For the text-containing cell, return its midpoint in (x, y) coordinate format. 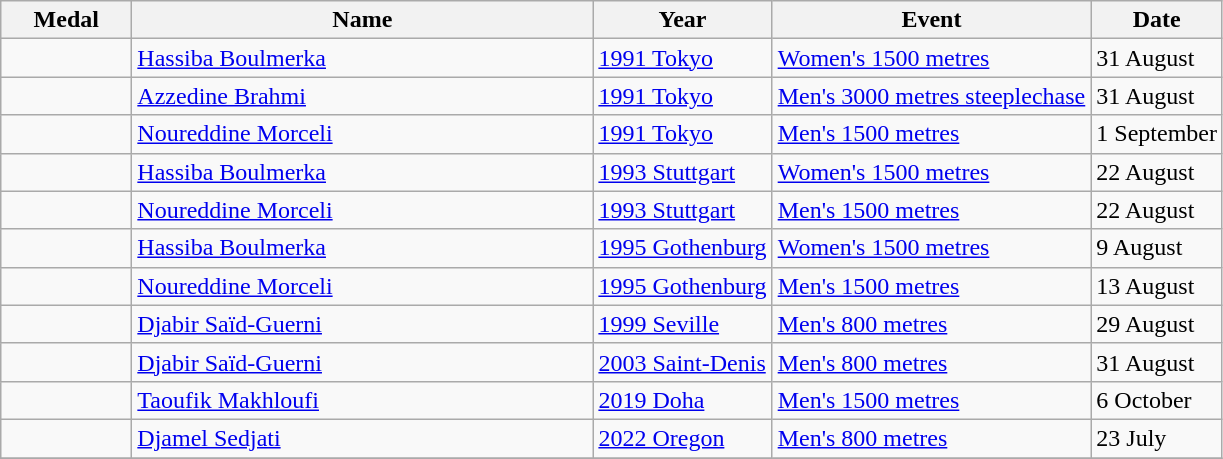
1999 Seville (682, 324)
Djamel Sedjati (362, 438)
13 August (1157, 286)
Event (932, 20)
Name (362, 20)
2019 Doha (682, 400)
2022 Oregon (682, 438)
29 August (1157, 324)
2003 Saint-Denis (682, 362)
Azzedine Brahmi (362, 96)
6 October (1157, 400)
Men's 3000 metres steeplechase (932, 96)
1 September (1157, 134)
9 August (1157, 248)
23 July (1157, 438)
Medal (66, 20)
Year (682, 20)
Taoufik Makhloufi (362, 400)
Date (1157, 20)
